Return [X, Y] of the center of cell containing provided text 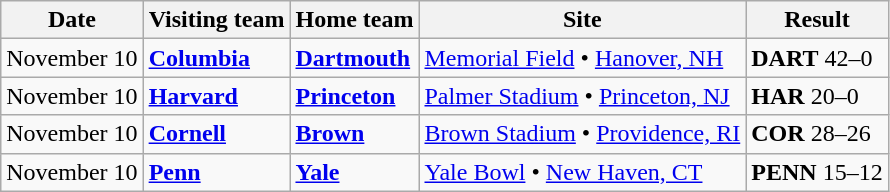
Yale [354, 172]
PENN 15–12 [817, 172]
HAR 20–0 [817, 96]
Harvard [216, 96]
Penn [216, 172]
DART 42–0 [817, 58]
Visiting team [216, 20]
Yale Bowl • New Haven, CT [582, 172]
Princeton [354, 96]
Palmer Stadium • Princeton, NJ [582, 96]
Dartmouth [354, 58]
Cornell [216, 134]
Brown Stadium • Providence, RI [582, 134]
COR 28–26 [817, 134]
Brown [354, 134]
Home team [354, 20]
Date [72, 20]
Site [582, 20]
Memorial Field • Hanover, NH [582, 58]
Result [817, 20]
Columbia [216, 58]
